Locate the cell with the specified text and output its [x, y] center coordinate. 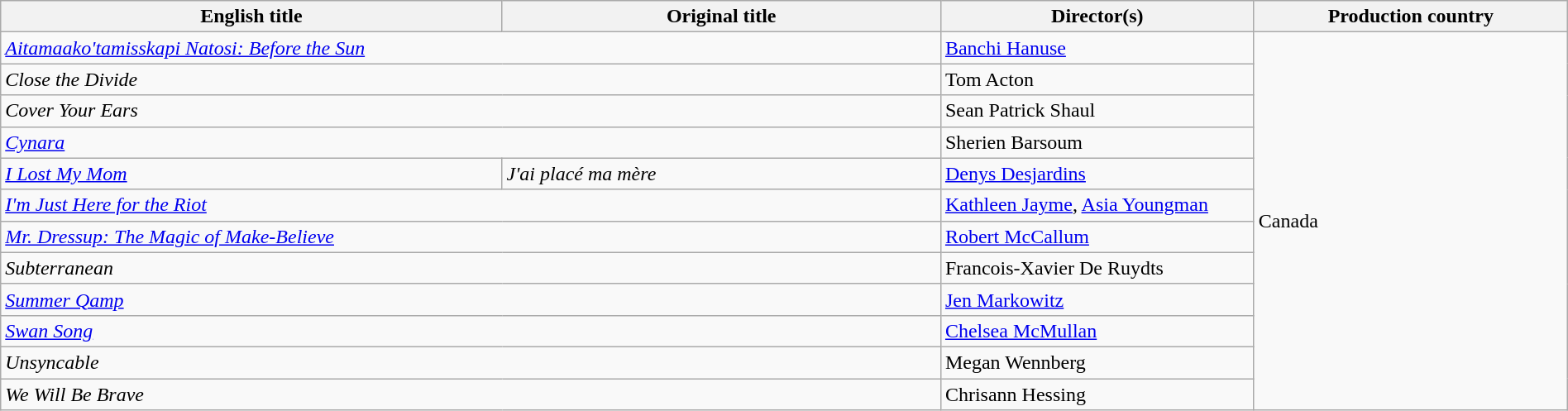
Denys Desjardins [1097, 174]
Original title [721, 17]
Swan Song [471, 331]
Chrisann Hessing [1097, 394]
Unsyncable [471, 362]
Aitamaako'tamisskapi Natosi: Before the Sun [471, 48]
Cynara [471, 142]
I'm Just Here for the Riot [471, 205]
Robert McCallum [1097, 237]
Jen Markowitz [1097, 299]
Megan Wennberg [1097, 362]
Sean Patrick Shaul [1097, 111]
Canada [1411, 222]
Sherien Barsoum [1097, 142]
J'ai placé ma mère [721, 174]
Cover Your Ears [471, 111]
Francois-Xavier De Ruydts [1097, 268]
Subterranean [471, 268]
Mr. Dressup: The Magic of Make-Believe [471, 237]
Production country [1411, 17]
Chelsea McMullan [1097, 331]
We Will Be Brave [471, 394]
Director(s) [1097, 17]
Kathleen Jayme, Asia Youngman [1097, 205]
Tom Acton [1097, 79]
English title [251, 17]
Banchi Hanuse [1097, 48]
Summer Qamp [471, 299]
Close the Divide [471, 79]
I Lost My Mom [251, 174]
